Return the (x, y) coordinate for the center point of the cell that contains the specified text.  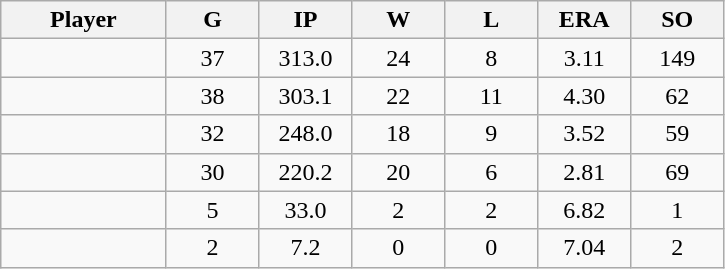
W (398, 20)
37 (212, 58)
303.1 (306, 96)
7.04 (584, 248)
IP (306, 20)
7.2 (306, 248)
3.11 (584, 58)
G (212, 20)
33.0 (306, 210)
69 (678, 172)
1 (678, 210)
149 (678, 58)
248.0 (306, 134)
L (492, 20)
6 (492, 172)
8 (492, 58)
30 (212, 172)
5 (212, 210)
SO (678, 20)
22 (398, 96)
11 (492, 96)
38 (212, 96)
20 (398, 172)
Player (84, 20)
24 (398, 58)
313.0 (306, 58)
32 (212, 134)
59 (678, 134)
3.52 (584, 134)
6.82 (584, 210)
2.81 (584, 172)
220.2 (306, 172)
ERA (584, 20)
4.30 (584, 96)
18 (398, 134)
62 (678, 96)
9 (492, 134)
